Determine the [X, Y] coordinate at the center of the cell enclosing the given text.  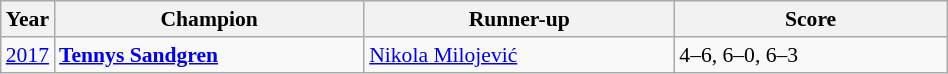
Nikola Milojević [519, 55]
Tennys Sandgren [209, 55]
4–6, 6–0, 6–3 [810, 55]
2017 [28, 55]
Runner-up [519, 19]
Score [810, 19]
Year [28, 19]
Champion [209, 19]
